Capture the cell that displays the provided text and extract its (x, y) central coordinate. 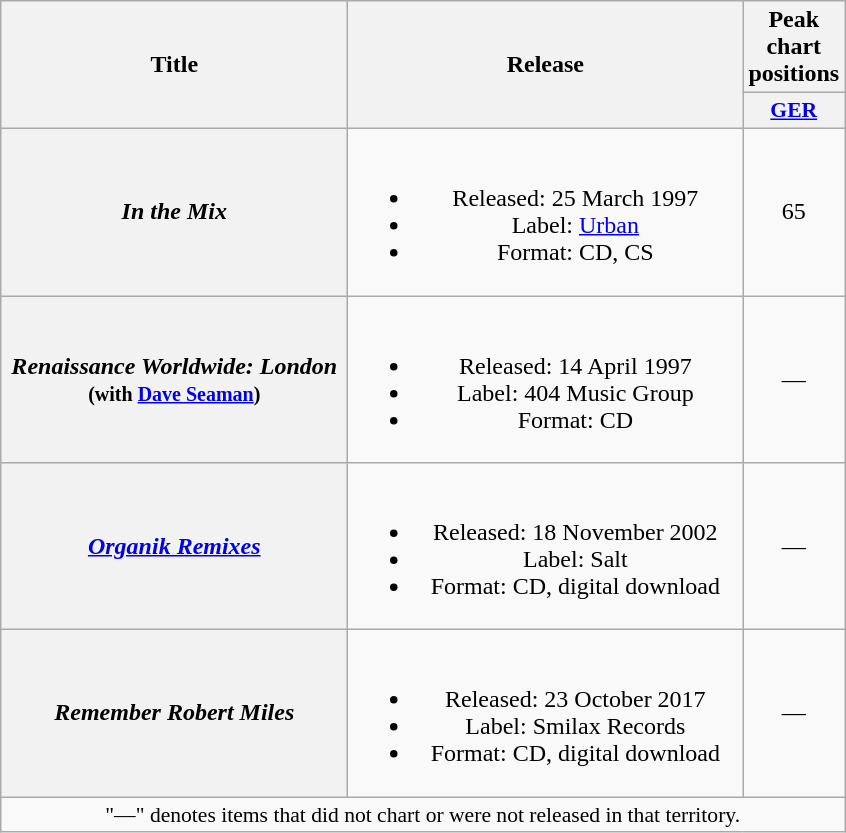
Released: 18 November 2002Label: SaltFormat: CD, digital download (546, 546)
Peak chart positions (794, 47)
Released: 25 March 1997Label: UrbanFormat: CD, CS (546, 212)
Released: 23 October 2017Label: Smilax RecordsFormat: CD, digital download (546, 714)
In the Mix (174, 212)
Renaissance Worldwide: London(with Dave Seaman) (174, 380)
Remember Robert Miles (174, 714)
"—" denotes items that did not chart or were not released in that territory. (423, 815)
Released: 14 April 1997Label: 404 Music GroupFormat: CD (546, 380)
Organik Remixes (174, 546)
Release (546, 65)
Title (174, 65)
GER (794, 111)
65 (794, 212)
